Output the [x, y] coordinate of the center of the cell containing the given text.  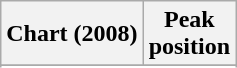
Chart (2008) [72, 34]
Peakposition [189, 34]
